Scan for the cell matching the given text and deliver its (x, y) coordinate at center. 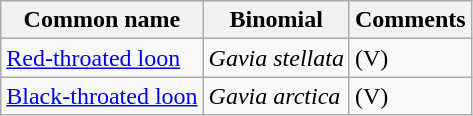
Comments (410, 20)
Binomial (276, 20)
Gavia stellata (276, 58)
Gavia arctica (276, 96)
Red-throated loon (102, 58)
Common name (102, 20)
Black-throated loon (102, 96)
